Return the [x, y] coordinate for the center point of the cell that contains the specified text.  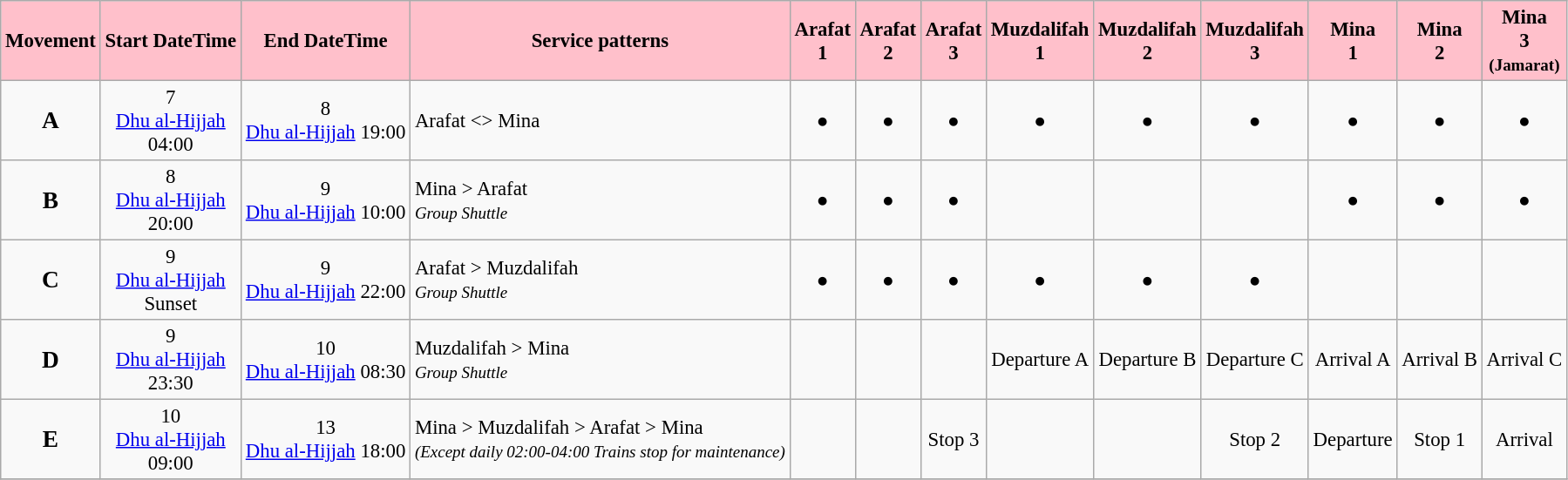
Muzdalifah 2 [1147, 41]
Arafat 1 [823, 41]
Arrival C [1524, 360]
Departure C [1255, 360]
7 Dhu al-Hijjah04:00 [171, 121]
A [51, 121]
Mina 3 (Jamarat) [1524, 41]
9Dhu al-Hijjah 10:00 [325, 200]
E [51, 440]
Stop 1 [1440, 440]
8 Dhu al-Hijjah20:00 [171, 200]
C [51, 281]
Muzdalifah 1 [1041, 41]
Muzdalifah 3 [1255, 41]
Stop 2 [1255, 440]
13Dhu al-Hijjah 18:00 [325, 440]
Arrival B [1440, 360]
Mina 2 [1440, 41]
Muzdalifah > MinaGroup Shuttle [601, 360]
Arafat <> Mina [601, 121]
Arafat 3 [954, 41]
9 Dhu al-HijjahSunset [171, 281]
10Dhu al-Hijjah 08:30 [325, 360]
Mina > Muzdalifah > Arafat > Mina (Except daily 02:00-04:00 Trains stop for maintenance) [601, 440]
Arafat 2 [887, 41]
Stop 3 [954, 440]
Arrival A [1353, 360]
Departure [1353, 440]
Movement [51, 41]
8Dhu al-Hijjah 19:00 [325, 121]
Arafat > MuzdalifahGroup Shuttle [601, 281]
Start DateTime [171, 41]
Mina > ArafatGroup Shuttle [601, 200]
Departure A [1041, 360]
Arrival [1524, 440]
Departure B [1147, 360]
Service patterns [601, 41]
9 Dhu al-Hijjah23:30 [171, 360]
10 Dhu al-Hijjah09:00 [171, 440]
D [51, 360]
Mina 1 [1353, 41]
End DateTime [325, 41]
B [51, 200]
9Dhu al-Hijjah 22:00 [325, 281]
